Return [x, y] of the center of cell containing provided text 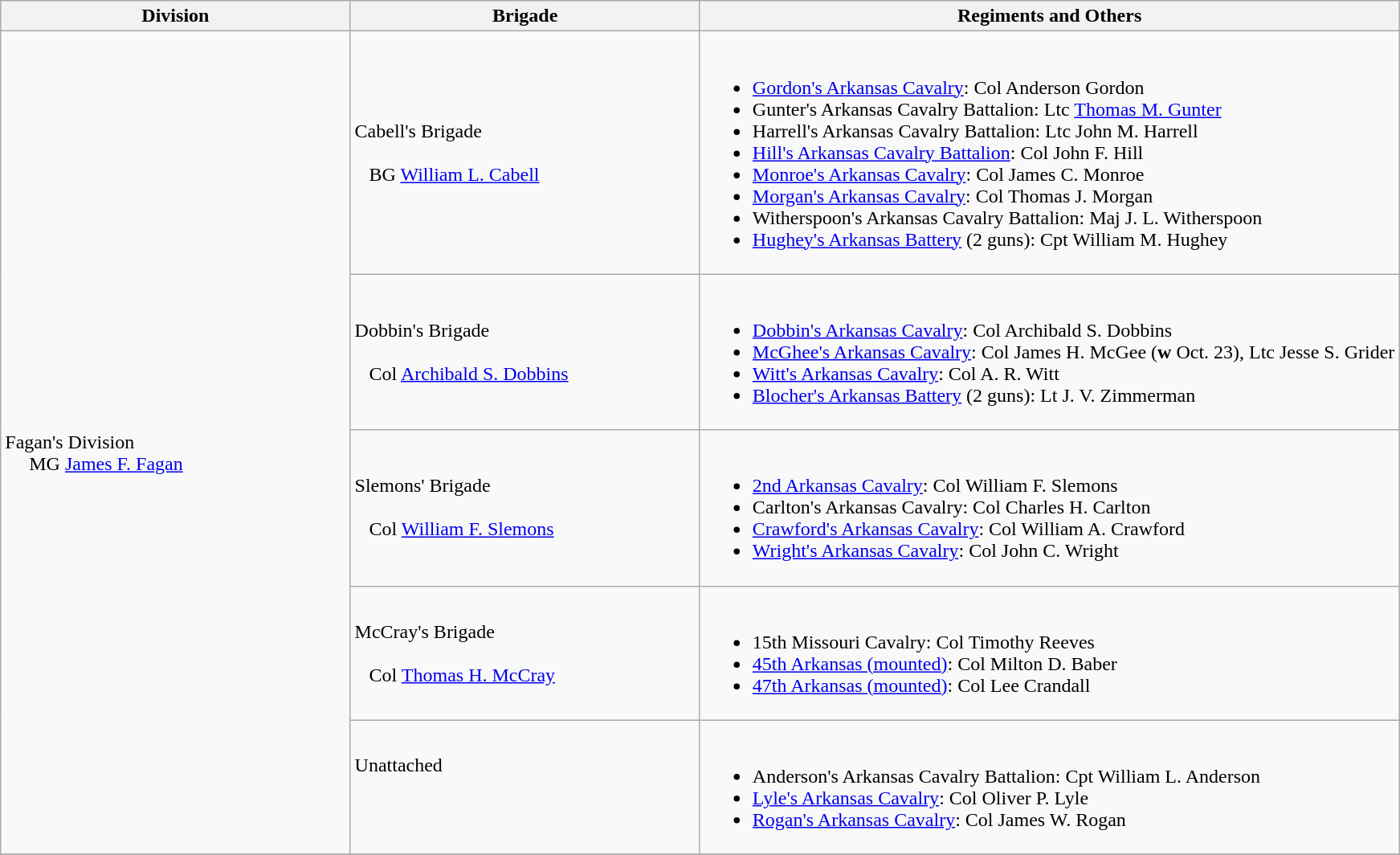
Anderson's Arkansas Cavalry Battalion: Cpt William L. AndersonLyle's Arkansas Cavalry: Col Oliver P. LyleRogan's Arkansas Cavalry: Col James W. Rogan [1049, 787]
Regiments and Others [1049, 16]
Unattached [525, 787]
Division [175, 16]
15th Missouri Cavalry: Col Timothy Reeves45th Arkansas (mounted): Col Milton D. Baber47th Arkansas (mounted): Col Lee Crandall [1049, 652]
Cabell's Brigade BG William L. Cabell [525, 153]
Dobbin's Brigade Col Archibald S. Dobbins [525, 352]
Slemons' Brigade Col William F. Slemons [525, 508]
Brigade [525, 16]
Fagan's Division MG James F. Fagan [175, 443]
McCray's Brigade Col Thomas H. McCray [525, 652]
